Pinpoint the cell where the given text exists, returning its (X, Y) midpoint coordinate. 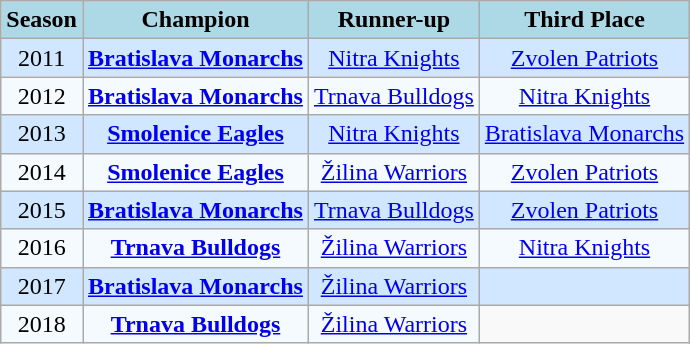
Season (42, 20)
Runner-up (394, 20)
2013 (42, 134)
2017 (42, 286)
2014 (42, 172)
Champion (195, 20)
2015 (42, 210)
2016 (42, 248)
2011 (42, 58)
Third Place (584, 20)
2012 (42, 96)
2018 (42, 324)
